For the text-containing cell, return its midpoint in [x, y] coordinate format. 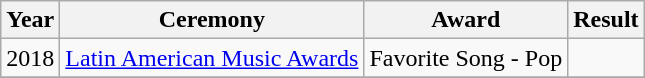
Year [30, 20]
Result [606, 20]
Favorite Song - Pop [466, 58]
Award [466, 20]
Latin American Music Awards [212, 58]
2018 [30, 58]
Ceremony [212, 20]
